Determine the (x, y) coordinate at the center of the cell enclosing the given text.  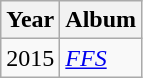
FFS (101, 58)
2015 (30, 58)
Year (30, 20)
Album (101, 20)
